Provide the (x, y) coordinate of the cell's center where the given text is located.  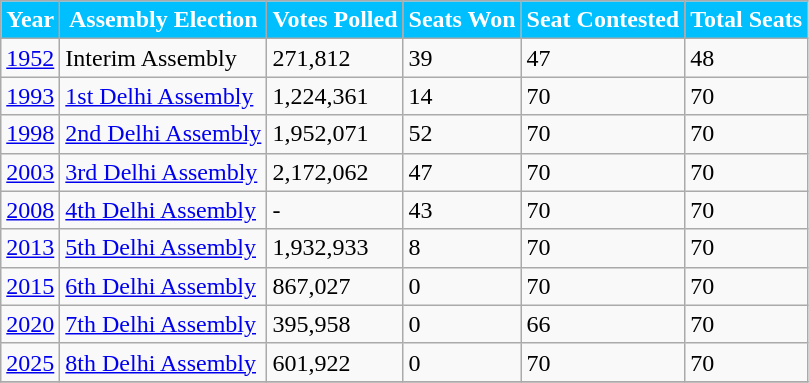
6th Delhi Assembly (164, 286)
1,224,361 (335, 96)
395,958 (335, 324)
48 (746, 58)
4th Delhi Assembly (164, 210)
7th Delhi Assembly (164, 324)
2025 (30, 362)
- (335, 210)
271,812 (335, 58)
1952 (30, 58)
52 (462, 134)
2003 (30, 172)
Votes Polled (335, 20)
2020 (30, 324)
2008 (30, 210)
1,952,071 (335, 134)
39 (462, 58)
3rd Delhi Assembly (164, 172)
2nd Delhi Assembly (164, 134)
1998 (30, 134)
Seats Won (462, 20)
Seat Contested (603, 20)
Year (30, 20)
14 (462, 96)
1st Delhi Assembly (164, 96)
2,172,062 (335, 172)
Total Seats (746, 20)
8 (462, 248)
5th Delhi Assembly (164, 248)
2013 (30, 248)
43 (462, 210)
1,932,933 (335, 248)
Interim Assembly (164, 58)
66 (603, 324)
Assembly Election (164, 20)
2015 (30, 286)
8th Delhi Assembly (164, 362)
867,027 (335, 286)
601,922 (335, 362)
1993 (30, 96)
